Return the (X, Y) coordinate for the center point of the cell that contains the specified text.  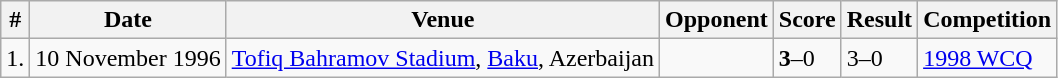
Opponent (716, 20)
1998 WCQ (988, 58)
Date (128, 20)
1. (16, 58)
Competition (988, 20)
Result (879, 20)
# (16, 20)
Tofiq Bahramov Stadium, Baku, Azerbaijan (442, 58)
Score (807, 20)
Venue (442, 20)
10 November 1996 (128, 58)
